Identify which cell holds the provided text, then report its [x, y] central coordinate. 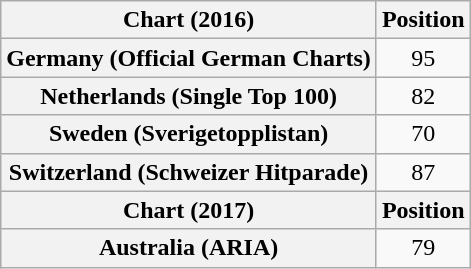
Chart (2017) [189, 210]
Sweden (Sverigetopplistan) [189, 134]
87 [423, 172]
70 [423, 134]
Australia (ARIA) [189, 248]
79 [423, 248]
Germany (Official German Charts) [189, 58]
Netherlands (Single Top 100) [189, 96]
Switzerland (Schweizer Hitparade) [189, 172]
82 [423, 96]
Chart (2016) [189, 20]
95 [423, 58]
